Output the [X, Y] coordinate of the center of the cell containing the given text.  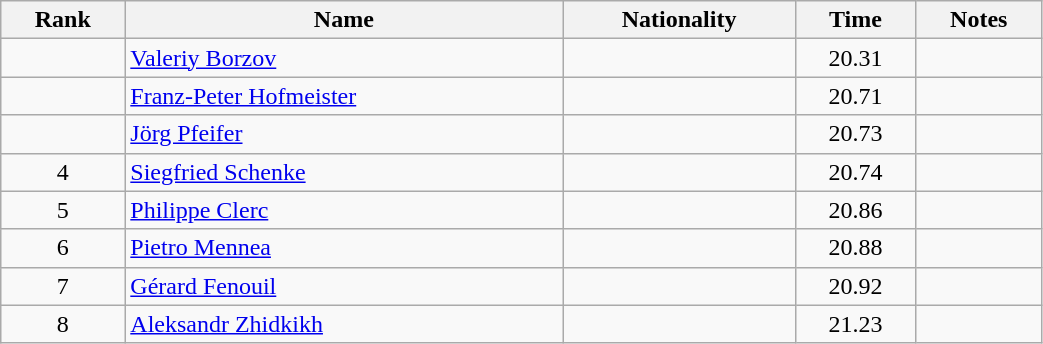
5 [63, 210]
20.71 [855, 96]
Siegfried Schenke [344, 172]
Nationality [679, 20]
20.31 [855, 58]
21.23 [855, 324]
20.86 [855, 210]
8 [63, 324]
Time [855, 20]
6 [63, 248]
20.92 [855, 286]
20.73 [855, 134]
20.74 [855, 172]
Gérard Fenouil [344, 286]
Jörg Pfeifer [344, 134]
Philippe Clerc [344, 210]
Notes [979, 20]
7 [63, 286]
Aleksandr Zhidkikh [344, 324]
Franz-Peter Hofmeister [344, 96]
Rank [63, 20]
Pietro Mennea [344, 248]
20.88 [855, 248]
Name [344, 20]
4 [63, 172]
Valeriy Borzov [344, 58]
